Capture the cell that displays the provided text and extract its [x, y] central coordinate. 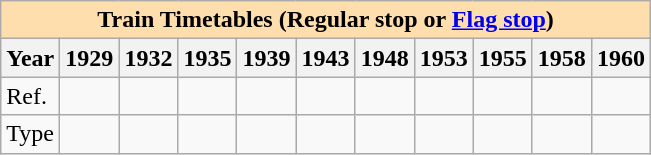
1953 [444, 58]
1935 [208, 58]
Type [30, 134]
1958 [562, 58]
1948 [384, 58]
Ref. [30, 96]
1960 [620, 58]
1943 [326, 58]
1955 [502, 58]
1929 [90, 58]
1932 [148, 58]
1939 [266, 58]
Train Timetables (Regular stop or Flag stop) [326, 20]
Year [30, 58]
